For the text-containing cell, return its midpoint in [x, y] coordinate format. 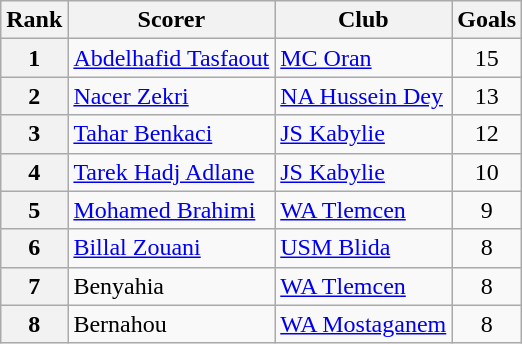
15 [487, 58]
4 [34, 172]
12 [487, 134]
Goals [487, 20]
Rank [34, 20]
Benyahia [172, 286]
MC Oran [364, 58]
Scorer [172, 20]
Billal Zouani [172, 248]
10 [487, 172]
Club [364, 20]
NA Hussein Dey [364, 96]
3 [34, 134]
9 [487, 210]
13 [487, 96]
Tarek Hadj Adlane [172, 172]
WA Mostaganem [364, 324]
Mohamed Brahimi [172, 210]
USM Blida [364, 248]
Abdelhafid Tasfaout [172, 58]
Nacer Zekri [172, 96]
1 [34, 58]
6 [34, 248]
Tahar Benkaci [172, 134]
Bernahou [172, 324]
7 [34, 286]
5 [34, 210]
2 [34, 96]
